Determine the [X, Y] coordinate at the center of the cell enclosing the given text.  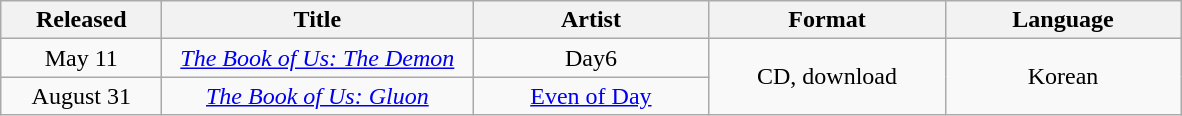
Title [318, 20]
Day6 [591, 58]
Korean [1063, 77]
August 31 [82, 96]
Format [827, 20]
Language [1063, 20]
The Book of Us: Gluon [318, 96]
The Book of Us: The Demon [318, 58]
May 11 [82, 58]
Released [82, 20]
Artist [591, 20]
CD, download [827, 77]
Even of Day [591, 96]
